Scan for the cell matching the given text and deliver its [x, y] coordinate at center. 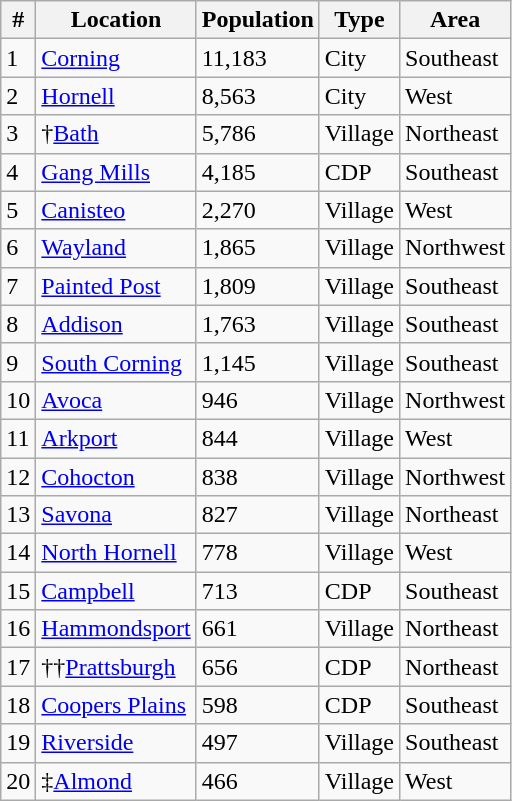
598 [258, 705]
1,809 [258, 286]
9 [18, 362]
Hammondsport [116, 629]
Riverside [116, 743]
497 [258, 743]
††Prattsburgh [116, 667]
844 [258, 438]
838 [258, 477]
19 [18, 743]
827 [258, 515]
8,563 [258, 96]
4,185 [258, 172]
12 [18, 477]
Gang Mills [116, 172]
5 [18, 210]
1,763 [258, 324]
11 [18, 438]
†Bath [116, 134]
Wayland [116, 248]
20 [18, 781]
946 [258, 400]
Campbell [116, 591]
778 [258, 553]
14 [18, 553]
Hornell [116, 96]
661 [258, 629]
2,270 [258, 210]
1,865 [258, 248]
10 [18, 400]
5,786 [258, 134]
8 [18, 324]
3 [18, 134]
Avoca [116, 400]
Coopers Plains [116, 705]
North Hornell [116, 553]
656 [258, 667]
Arkport [116, 438]
16 [18, 629]
Canisteo [116, 210]
Area [456, 20]
2 [18, 96]
11,183 [258, 58]
17 [18, 667]
Addison [116, 324]
Location [116, 20]
Cohocton [116, 477]
713 [258, 591]
Corning [116, 58]
Population [258, 20]
466 [258, 781]
18 [18, 705]
Painted Post [116, 286]
1,145 [258, 362]
Savona [116, 515]
13 [18, 515]
# [18, 20]
4 [18, 172]
6 [18, 248]
‡Almond [116, 781]
1 [18, 58]
7 [18, 286]
South Corning [116, 362]
Type [359, 20]
15 [18, 591]
